Pinpoint the cell where the given text exists, returning its (x, y) midpoint coordinate. 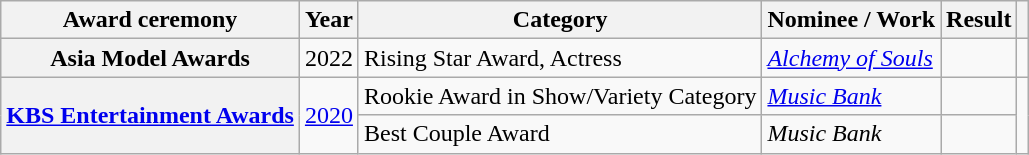
Rising Star Award, Actress (560, 58)
Award ceremony (150, 20)
Category (560, 20)
Best Couple Award (560, 134)
Year (328, 20)
Rookie Award in Show/Variety Category (560, 96)
Asia Model Awards (150, 58)
2020 (328, 115)
Alchemy of Souls (852, 58)
Nominee / Work (852, 20)
KBS Entertainment Awards (150, 115)
Result (979, 20)
2022 (328, 58)
